Output the [X, Y] coordinate of the center of the cell containing the given text.  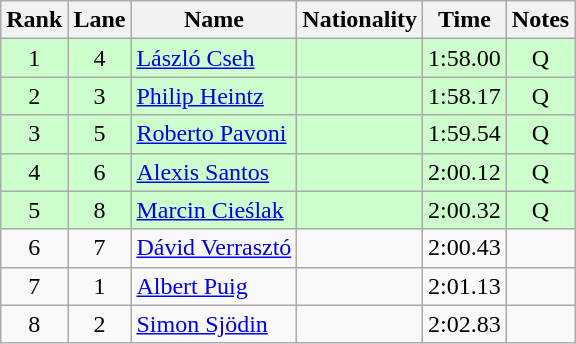
2:02.83 [465, 324]
2:00.32 [465, 210]
2:01.13 [465, 286]
Name [214, 20]
László Cseh [214, 58]
Marcin Cieślak [214, 210]
Nationality [360, 20]
Dávid Verrasztó [214, 248]
Lane [100, 20]
Rank [34, 20]
Simon Sjödin [214, 324]
Philip Heintz [214, 96]
1:58.17 [465, 96]
Notes [540, 20]
Time [465, 20]
1:59.54 [465, 134]
Roberto Pavoni [214, 134]
Alexis Santos [214, 172]
Albert Puig [214, 286]
1:58.00 [465, 58]
2:00.12 [465, 172]
2:00.43 [465, 248]
